Identify which cell holds the provided text, then report its (X, Y) central coordinate. 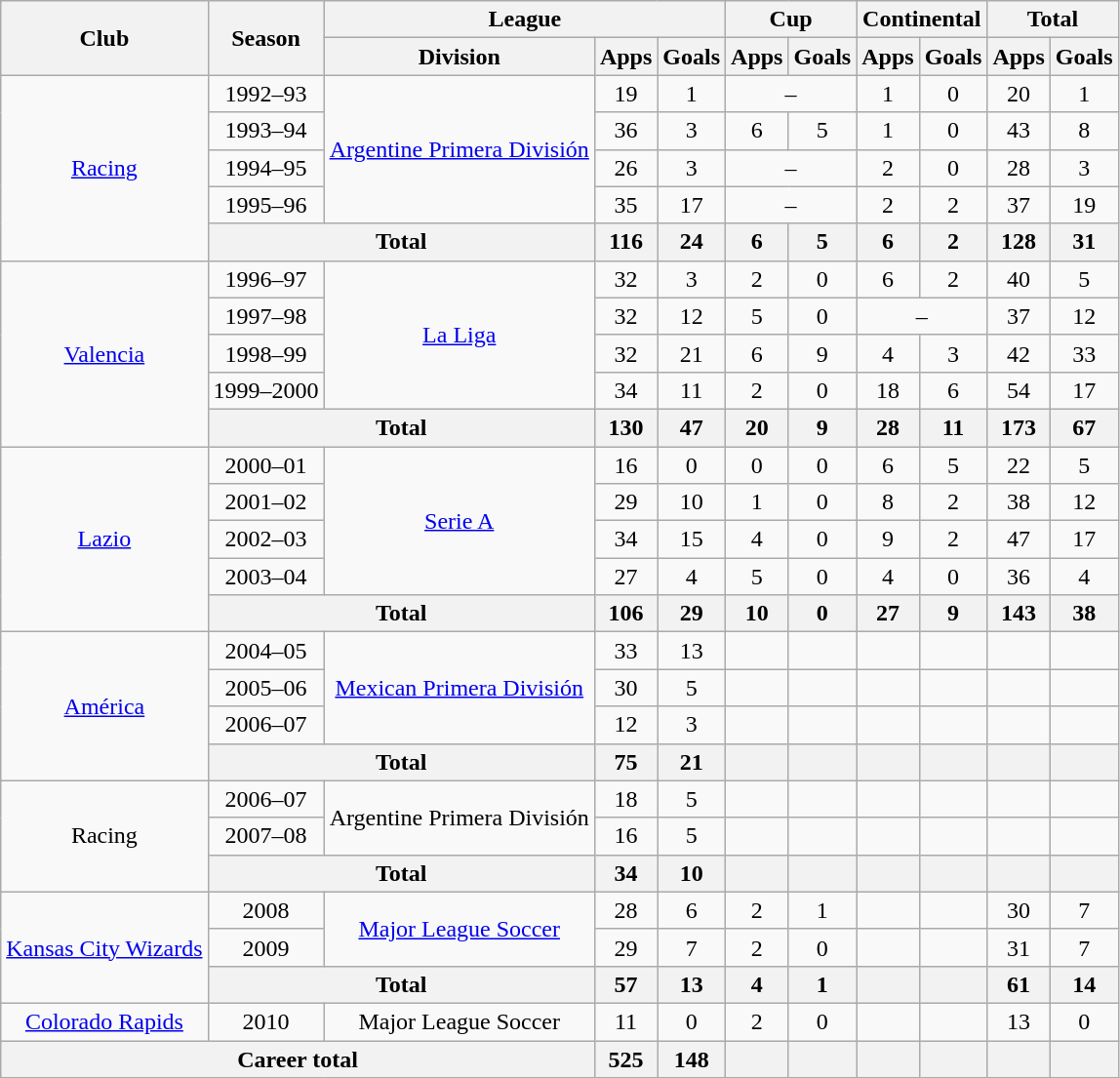
106 (625, 614)
Mexican Primera División (459, 688)
15 (692, 539)
2007–08 (265, 836)
Colorado Rapids (104, 1021)
1996–97 (265, 279)
Continental (922, 20)
Valencia (104, 353)
24 (692, 242)
116 (625, 242)
1998–99 (265, 353)
Division (459, 57)
42 (1019, 353)
Cup (791, 20)
26 (625, 168)
2009 (265, 947)
43 (1019, 131)
League (525, 20)
57 (625, 984)
1994–95 (265, 168)
Lazio (104, 539)
1993–94 (265, 131)
54 (1019, 390)
2005–06 (265, 688)
173 (1019, 427)
130 (625, 427)
Club (104, 38)
Career total (299, 1058)
75 (625, 762)
35 (625, 205)
1997–98 (265, 316)
2004–05 (265, 651)
Serie A (459, 521)
14 (1084, 984)
Season (265, 38)
525 (625, 1058)
143 (1019, 614)
1995–96 (265, 205)
2003–04 (265, 577)
148 (692, 1058)
1999–2000 (265, 390)
2008 (265, 910)
1992–93 (265, 94)
2010 (265, 1021)
2000–01 (265, 465)
La Liga (459, 335)
40 (1019, 279)
2002–03 (265, 539)
Kansas City Wizards (104, 947)
22 (1019, 465)
2001–02 (265, 502)
América (104, 706)
128 (1019, 242)
61 (1019, 984)
67 (1084, 427)
